Pinpoint the cell where the given text exists, returning its (x, y) midpoint coordinate. 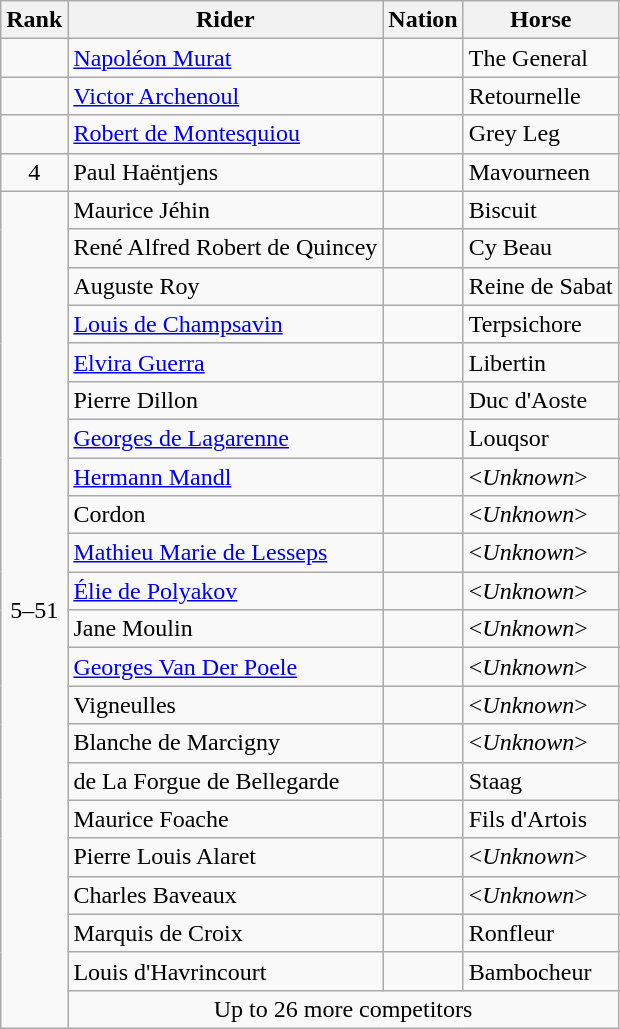
Charles Baveaux (226, 895)
Ronfleur (540, 933)
Georges Van Der Poele (226, 667)
Grey Leg (540, 134)
Staag (540, 781)
4 (34, 172)
5–51 (34, 610)
Auguste Roy (226, 286)
Marquis de Croix (226, 933)
Robert de Montesquiou (226, 134)
Louqsor (540, 438)
Horse (540, 20)
Terpsichore (540, 324)
Cy Beau (540, 248)
Pierre Louis Alaret (226, 857)
Louis de Champsavin (226, 324)
Vigneulles (226, 705)
Maurice Jéhin (226, 210)
Hermann Mandl (226, 477)
Cordon (226, 515)
Retournelle (540, 96)
Napoléon Murat (226, 58)
Maurice Foache (226, 819)
de La Forgue de Bellegarde (226, 781)
René Alfred Robert de Quincey (226, 248)
Jane Moulin (226, 629)
Reine de Sabat (540, 286)
Nation (423, 20)
Bambocheur (540, 971)
Elvira Guerra (226, 362)
Rank (34, 20)
Up to 26 more competitors (343, 1009)
Rider (226, 20)
Mavourneen (540, 172)
Fils d'Artois (540, 819)
Élie de Polyakov (226, 591)
Louis d'Havrincourt (226, 971)
The General (540, 58)
Libertin (540, 362)
Victor Archenoul (226, 96)
Biscuit (540, 210)
Pierre Dillon (226, 400)
Paul Haëntjens (226, 172)
Duc d'Aoste (540, 400)
Blanche de Marcigny (226, 743)
Georges de Lagarenne (226, 438)
Mathieu Marie de Lesseps (226, 553)
